Identify which cell holds the provided text, then report its [x, y] central coordinate. 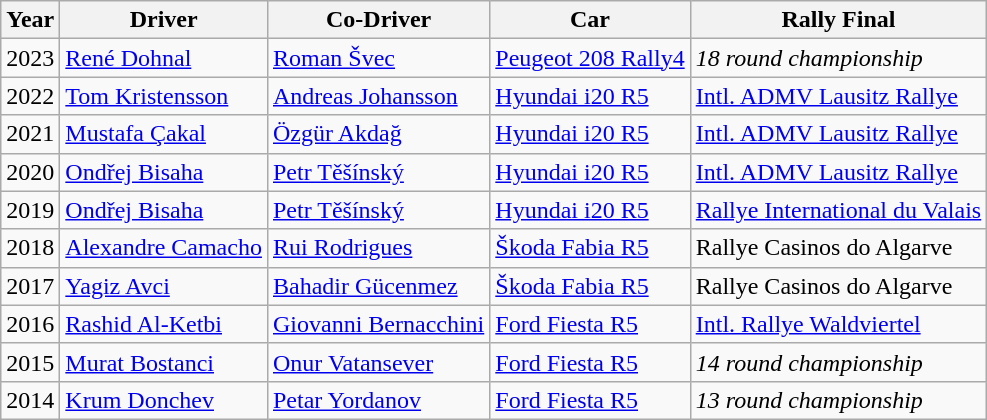
2017 [30, 286]
Co-Driver [378, 20]
2018 [30, 248]
Tom Kristensson [164, 96]
Giovanni Bernacchini [378, 324]
René Dohnal [164, 58]
Year [30, 20]
Driver [164, 20]
2022 [30, 96]
2019 [30, 210]
2023 [30, 58]
Yagiz Avci [164, 286]
Krum Donchev [164, 400]
Andreas Johansson [378, 96]
Murat Bostanci [164, 362]
2021 [30, 134]
Mustafa Çakal [164, 134]
Özgür Akdağ [378, 134]
Alexandre Camacho [164, 248]
Onur Vatansever [378, 362]
Bahadir Gücenmez [378, 286]
Rashid Al-Ketbi [164, 324]
13 round championship [838, 400]
2014 [30, 400]
2016 [30, 324]
Intl. Rallye Waldviertel [838, 324]
2020 [30, 172]
2015 [30, 362]
Rallye International du Valais [838, 210]
Rally Final [838, 20]
Roman Švec [378, 58]
Car [590, 20]
Petar Yordanov [378, 400]
18 round championship [838, 58]
14 round championship [838, 362]
Peugeot 208 Rally4 [590, 58]
Rui Rodrigues [378, 248]
